Extract the (X, Y) coordinate from the center of the cell holding the provided text.  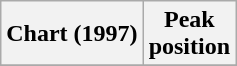
Peakposition (189, 34)
Chart (1997) (72, 34)
